Search for the cell housing the specified text and yield its [X, Y] center coordinate. 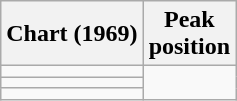
Peakposition [189, 34]
Chart (1969) [72, 34]
